Detect which cell encompasses the target text, then output its (X, Y) center coordinate. 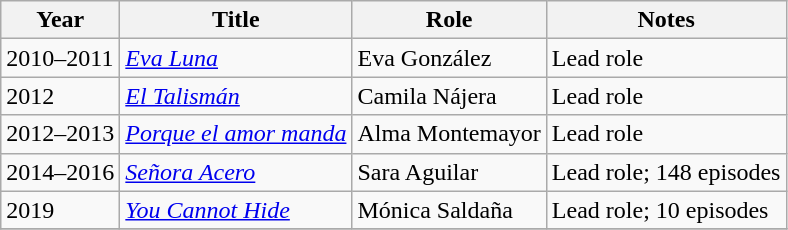
2019 (60, 210)
You Cannot Hide (236, 210)
Mónica Saldaña (449, 210)
Eva Luna (236, 58)
Señora Acero (236, 172)
2010–2011 (60, 58)
Title (236, 20)
2014–2016 (60, 172)
Sara Aguilar (449, 172)
Year (60, 20)
Eva González (449, 58)
Lead role; 148 episodes (666, 172)
2012–2013 (60, 134)
2012 (60, 96)
Role (449, 20)
Lead role; 10 episodes (666, 210)
Alma Montemayor (449, 134)
Porque el amor manda (236, 134)
El Talismán (236, 96)
Camila Nájera (449, 96)
Notes (666, 20)
